Locate the cell with the specified text and output its (x, y) center coordinate. 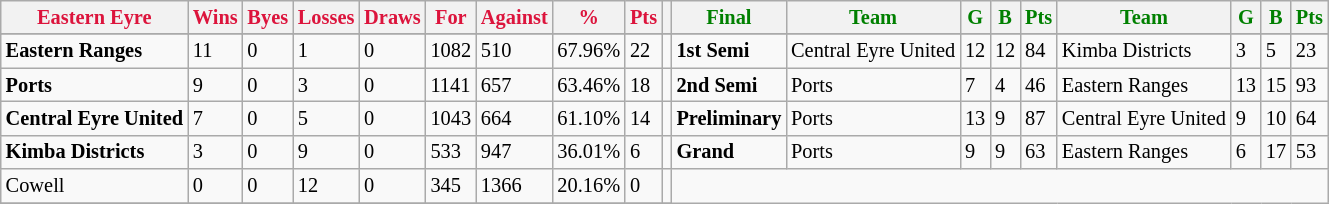
Wins (216, 17)
46 (1038, 85)
664 (514, 118)
4 (1005, 85)
Eastern Eyre (94, 17)
18 (644, 85)
1 (326, 51)
Draws (392, 17)
15 (1276, 85)
657 (514, 85)
For (451, 17)
53 (1310, 152)
61.10% (590, 118)
Grand (730, 152)
1141 (451, 85)
1082 (451, 51)
Losses (326, 17)
947 (514, 152)
Preliminary (730, 118)
17 (1276, 152)
Against (514, 17)
23 (1310, 51)
14 (644, 118)
22 (644, 51)
2nd Semi (730, 85)
63 (1038, 152)
% (590, 17)
Cowell (94, 186)
Byes (268, 17)
63.46% (590, 85)
533 (451, 152)
67.96% (590, 51)
1043 (451, 118)
Final (730, 17)
11 (216, 51)
64 (1310, 118)
93 (1310, 85)
1st Semi (730, 51)
510 (514, 51)
87 (1038, 118)
1366 (514, 186)
10 (1276, 118)
20.16% (590, 186)
345 (451, 186)
36.01% (590, 152)
84 (1038, 51)
